Scan for the cell matching the given text and deliver its (X, Y) coordinate at center. 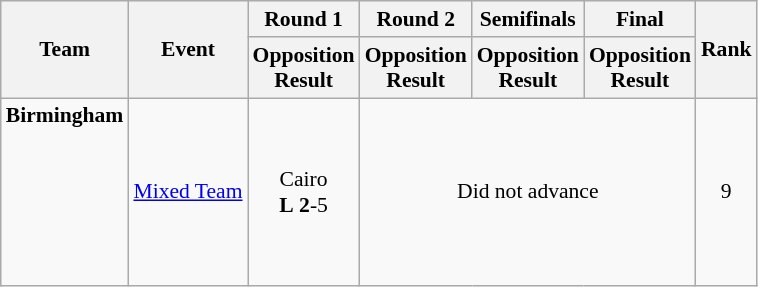
Did not advance (528, 192)
Mixed Team (188, 192)
Final (640, 19)
Birmingham (65, 192)
Rank (726, 50)
Round 1 (304, 19)
Team (65, 50)
Cairo L 2-5 (304, 192)
Event (188, 50)
Semifinals (528, 19)
Round 2 (416, 19)
9 (726, 192)
